Extract the (x, y) coordinate from the center of the cell holding the provided text.  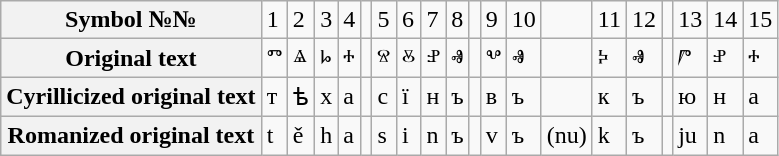
i (408, 135)
ⱄ (384, 58)
14 (726, 20)
h (326, 135)
(nu) (566, 135)
в (493, 97)
k (609, 135)
ⰻ (408, 58)
8 (458, 20)
Cyrillicized original text (131, 97)
ⱈ (326, 58)
ї (408, 97)
к (609, 97)
ⰽ (609, 58)
ju (690, 135)
с (384, 97)
Symbol №№ (131, 20)
5 (384, 20)
11 (609, 20)
9 (493, 20)
ⱑ (301, 58)
2 (301, 20)
х (326, 97)
10 (524, 20)
ѣ (301, 97)
6 (408, 20)
12 (644, 20)
Original text (131, 58)
13 (690, 20)
v (493, 135)
3 (326, 20)
ě (301, 135)
7 (434, 20)
15 (760, 20)
1 (274, 20)
ⰲ (493, 58)
4 (350, 20)
ⱅ (274, 58)
t (274, 135)
ю (690, 97)
s (384, 135)
т (274, 97)
ⱓ (690, 58)
Romanized original text (131, 135)
